Output the [X, Y] coordinate of the center of the cell containing the given text.  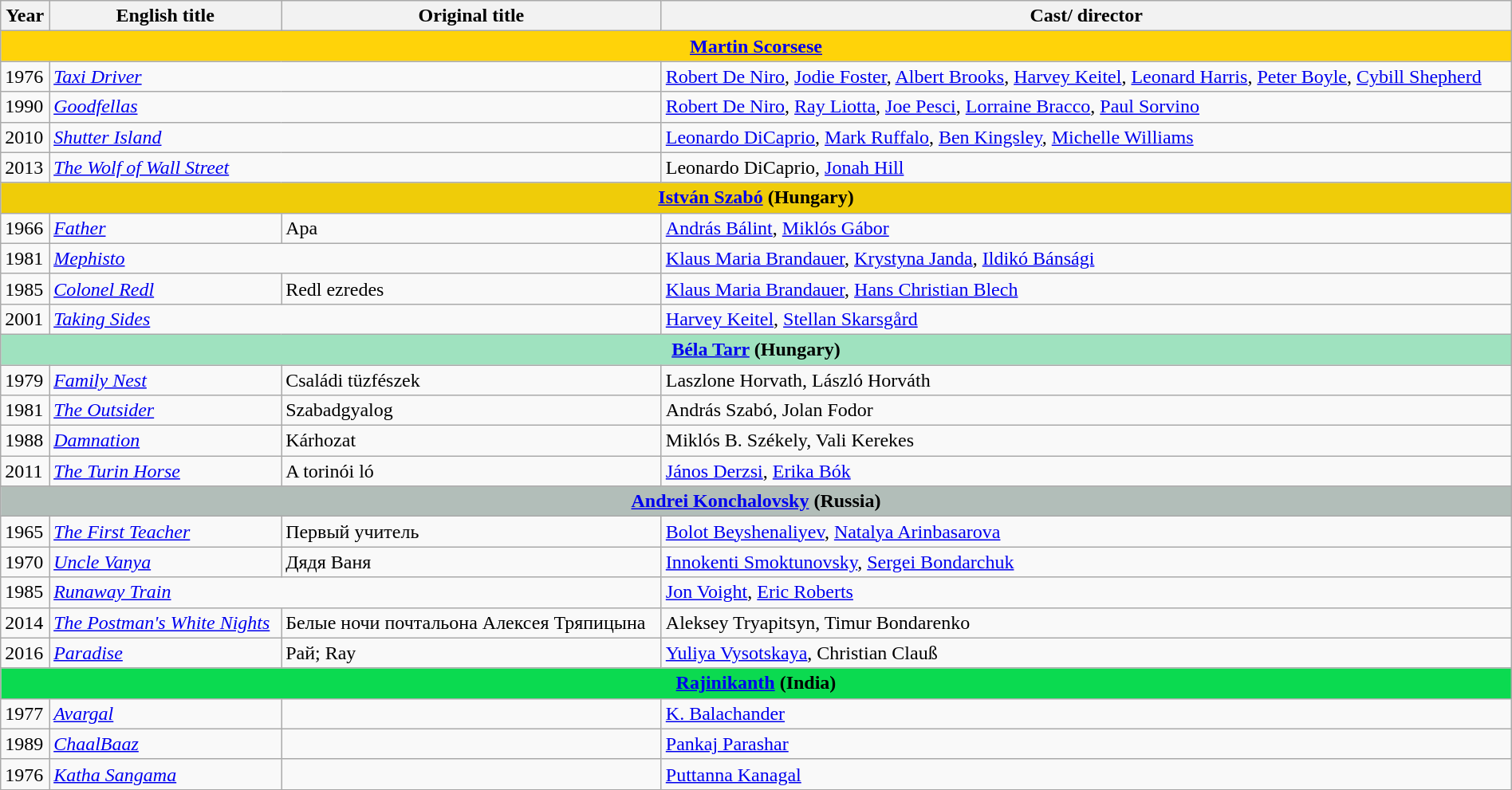
Rajinikanth (India) [756, 683]
Father [166, 228]
Jon Voight, Eric Roberts [1086, 592]
Mephisto [356, 258]
1979 [26, 380]
2010 [26, 137]
Klaus Maria Brandauer, Hans Christian Blech [1086, 289]
Shutter Island [356, 137]
Taking Sides [356, 319]
Рай; Ray [472, 653]
Year [26, 16]
Cast/ director [1086, 16]
Taxi Driver [356, 77]
1977 [26, 713]
1970 [26, 562]
K. Balachander [1086, 713]
Aleksey Tryapitsyn, Timur Bondarenko [1086, 623]
Robert De Niro, Ray Liotta, Joe Pesci, Lorraine Bracco, Paul Sorvino [1086, 107]
Katha Sangama [166, 774]
Béla Tarr (Hungary) [756, 349]
Szabadgyalog [472, 411]
Pankaj Parashar [1086, 744]
The Turin Horse [166, 471]
2014 [26, 623]
Runaway Train [356, 592]
1965 [26, 532]
English title [166, 16]
Белые ночи почтальона Алексея Тряпицына [472, 623]
András Szabó, Jolan Fodor [1086, 411]
Leonardo DiCaprio, Mark Ruffalo, Ben Kingsley, Michelle Williams [1086, 137]
János Derzsi, Erika Bók [1086, 471]
A torinói ló [472, 471]
ChaalBaaz [166, 744]
Avargal [166, 713]
Robert De Niro, Jodie Foster, Albert Brooks, Harvey Keitel, Leonard Harris, Peter Boyle, Cybill Shepherd [1086, 77]
Original title [472, 16]
Colonel Redl [166, 289]
2016 [26, 653]
Apa [472, 228]
Klaus Maria Brandauer, Krystyna Janda, Ildikó Bánsági [1086, 258]
Családi tüzfészek [472, 380]
Bolot Beyshenaliyev, Natalya Arinbasarova [1086, 532]
The Outsider [166, 411]
1990 [26, 107]
Martin Scorsese [756, 46]
The Wolf of Wall Street [356, 167]
Paradise [166, 653]
Laszlone Horvath, László Horváth [1086, 380]
Puttanna Kanagal [1086, 774]
András Bálint, Miklós Gábor [1086, 228]
Family Nest [166, 380]
1989 [26, 744]
2011 [26, 471]
2001 [26, 319]
The First Teacher [166, 532]
Redl ezredes [472, 289]
Goodfellas [356, 107]
Harvey Keitel, Stellan Skarsgård [1086, 319]
Дядя Ваня [472, 562]
The Postman's White Nights [166, 623]
Leonardo DiCaprio, Jonah Hill [1086, 167]
Innokenti Smoktunovsky, Sergei Bondarchuk [1086, 562]
Andrei Konchalovsky (Russia) [756, 501]
Uncle Vanya [166, 562]
István Szabó (Hungary) [756, 198]
Miklós B. Székely, Vali Kerekes [1086, 441]
Yuliya Vysotskaya, Christian Clauß [1086, 653]
1988 [26, 441]
1966 [26, 228]
2013 [26, 167]
Первый учитель [472, 532]
Kárhozat [472, 441]
Damnation [166, 441]
